Scan for the cell matching the given text and deliver its (x, y) coordinate at center. 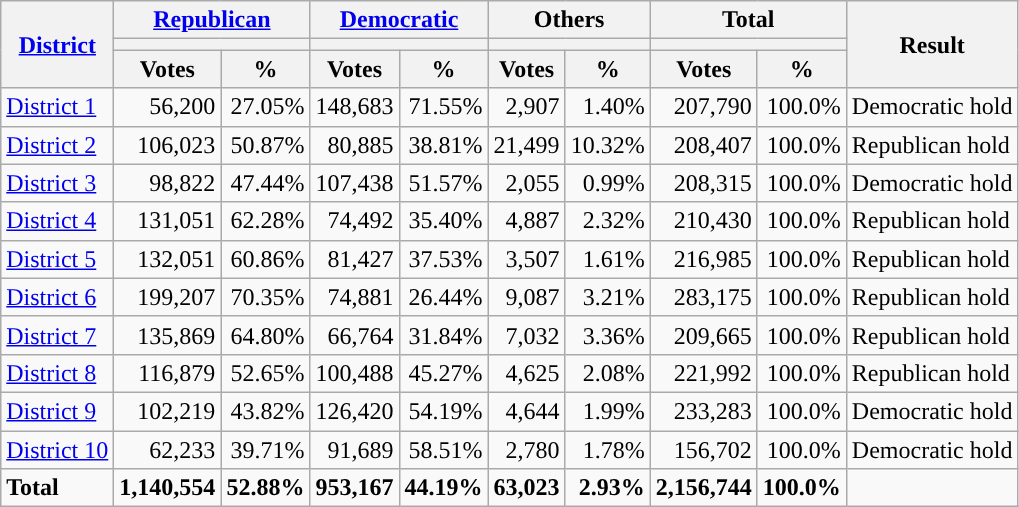
91,689 (354, 449)
199,207 (168, 297)
70.35% (266, 297)
126,420 (354, 411)
116,879 (168, 373)
7,032 (526, 335)
74,492 (354, 221)
156,702 (704, 449)
31.84% (444, 335)
Result (932, 44)
60.86% (266, 259)
2,055 (526, 183)
107,438 (354, 183)
0.99% (608, 183)
District 8 (58, 373)
21,499 (526, 145)
221,992 (704, 373)
62.28% (266, 221)
2.08% (608, 373)
District (58, 44)
102,219 (168, 411)
Democratic (399, 20)
43.82% (266, 411)
Republican (212, 20)
81,427 (354, 259)
56,200 (168, 107)
27.05% (266, 107)
208,407 (704, 145)
District 10 (58, 449)
50.87% (266, 145)
283,175 (704, 297)
58.51% (444, 449)
66,764 (354, 335)
2.93% (608, 488)
District 3 (58, 183)
52.88% (266, 488)
131,051 (168, 221)
2,907 (526, 107)
District 1 (58, 107)
71.55% (444, 107)
35.40% (444, 221)
Others (569, 20)
9,087 (526, 297)
2,156,744 (704, 488)
74,881 (354, 297)
District 4 (58, 221)
132,051 (168, 259)
1,140,554 (168, 488)
4,887 (526, 221)
District 2 (58, 145)
10.32% (608, 145)
44.19% (444, 488)
208,315 (704, 183)
64.80% (266, 335)
45.27% (444, 373)
51.57% (444, 183)
3.21% (608, 297)
47.44% (266, 183)
210,430 (704, 221)
26.44% (444, 297)
233,283 (704, 411)
District 7 (58, 335)
209,665 (704, 335)
1.40% (608, 107)
4,644 (526, 411)
953,167 (354, 488)
106,023 (168, 145)
4,625 (526, 373)
207,790 (704, 107)
2,780 (526, 449)
80,885 (354, 145)
District 5 (58, 259)
216,985 (704, 259)
2.32% (608, 221)
100,488 (354, 373)
1.61% (608, 259)
3,507 (526, 259)
37.53% (444, 259)
1.78% (608, 449)
52.65% (266, 373)
54.19% (444, 411)
98,822 (168, 183)
3.36% (608, 335)
135,869 (168, 335)
63,023 (526, 488)
148,683 (354, 107)
39.71% (266, 449)
District 9 (58, 411)
38.81% (444, 145)
District 6 (58, 297)
62,233 (168, 449)
1.99% (608, 411)
